Determine the (x, y) coordinate at the center of the cell enclosing the given text.  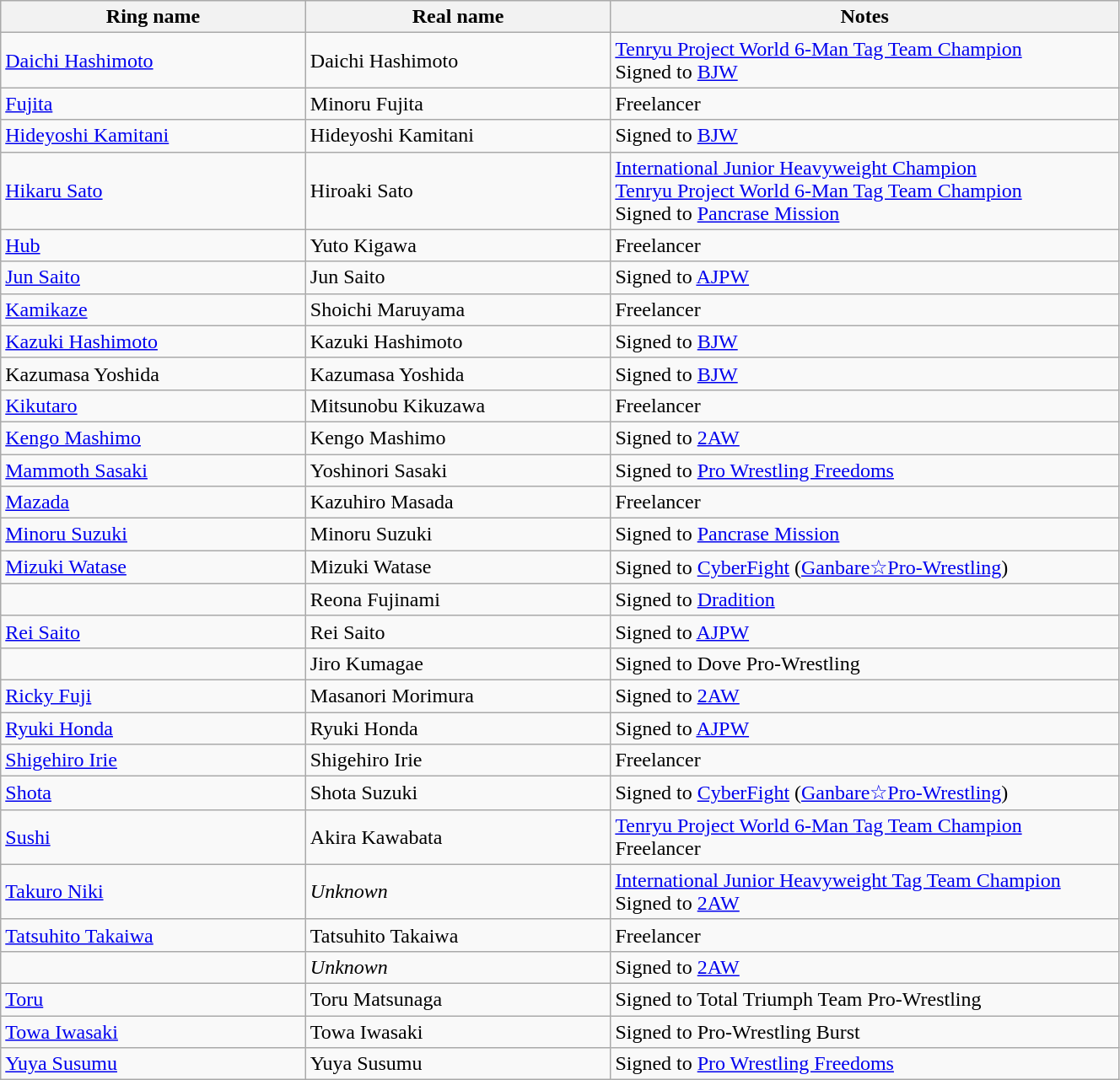
Toru (153, 999)
Mammoth Sasaki (153, 470)
Signed to Pro-Wrestling Burst (865, 1031)
Toru Matsunaga (458, 999)
Tenryu Project World 6-Man Tag Team ChampionFreelancer (865, 836)
Akira Kawabata (458, 836)
Takuro Niki (153, 892)
International Junior Heavyweight Tag Team ChampionSigned to 2AW (865, 892)
Real name (458, 17)
Notes (865, 17)
Yuto Kigawa (458, 245)
Ricky Fuji (153, 696)
Signed to Pancrase Mission (865, 535)
Ring name (153, 17)
Kikutaro (153, 406)
Kazuhiro Masada (458, 502)
Jiro Kumagae (458, 664)
Shota (153, 793)
Hub (153, 245)
Signed to Total Triumph Team Pro-Wrestling (865, 999)
International Junior Heavyweight ChampionTenryu Project World 6-Man Tag Team ChampionSigned to Pancrase Mission (865, 191)
Minoru Fujita (458, 104)
Sushi (153, 836)
Mitsunobu Kikuzawa (458, 406)
Kamikaze (153, 309)
Shoichi Maruyama (458, 309)
Hiroaki Sato (458, 191)
Signed to Dradition (865, 599)
Mazada (153, 502)
Fujita (153, 104)
Signed to Dove Pro-Wrestling (865, 664)
Shota Suzuki (458, 793)
Reona Fujinami (458, 599)
Tenryu Project World 6-Man Tag Team ChampionSigned to BJW (865, 61)
Yoshinori Sasaki (458, 470)
Masanori Morimura (458, 696)
Hikaru Sato (153, 191)
